Return the (X, Y) coordinate for the center point of the cell that contains the specified text.  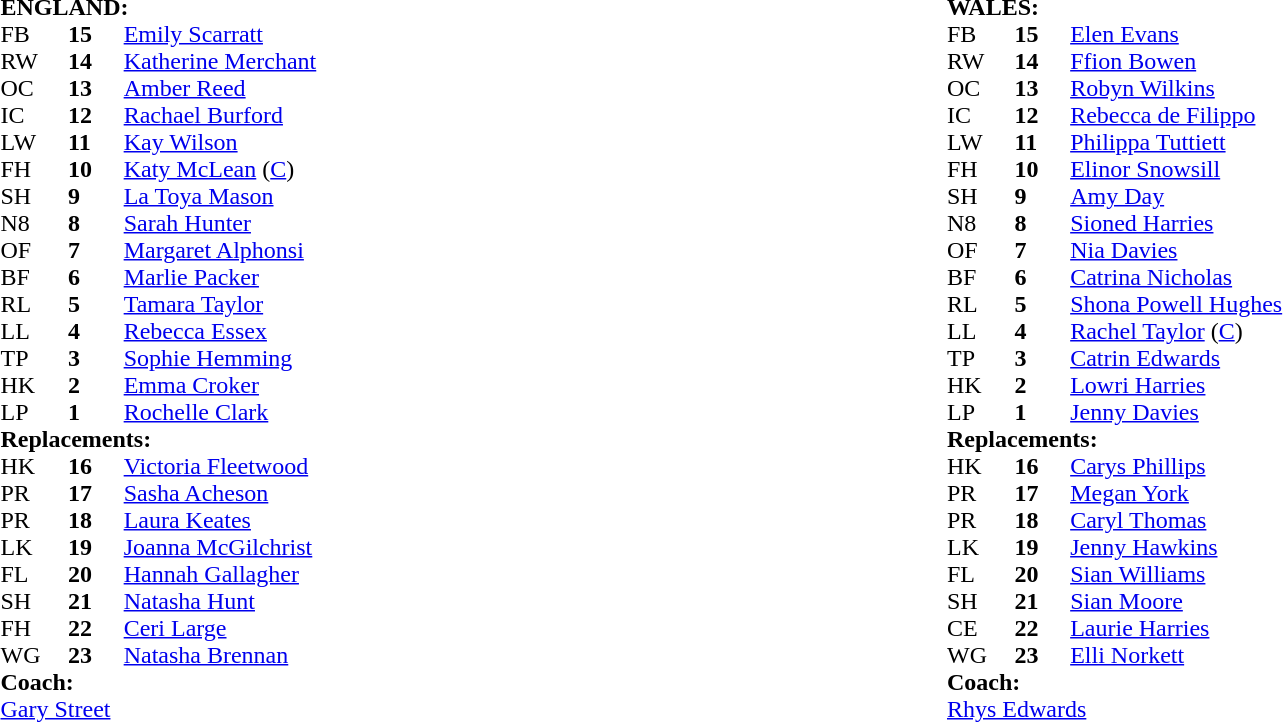
Natasha Brennan (328, 656)
Kay Wilson (328, 142)
Marlie Packer (328, 278)
Hannah Gallagher (328, 574)
Tamara Taylor (328, 304)
Rebecca Essex (328, 332)
Katherine Merchant (328, 62)
Sarah Hunter (328, 224)
Coach: (470, 682)
Sasha Acheson (328, 494)
Natasha Hunt (328, 602)
Victoria Fleetwood (328, 466)
Rachael Burford (328, 116)
CE (980, 628)
Emily Scarratt (328, 34)
Amber Reed (328, 88)
Laura Keates (328, 520)
Emma Croker (328, 386)
Sophie Hemming (328, 358)
Katy McLean (C) (328, 170)
La Toya Mason (328, 196)
Replacements: (470, 440)
Joanna McGilchrist (328, 548)
Ceri Large (328, 628)
Margaret Alphonsi (328, 250)
Rochelle Clark (328, 412)
